Scan for the cell matching the given text and deliver its (x, y) coordinate at center. 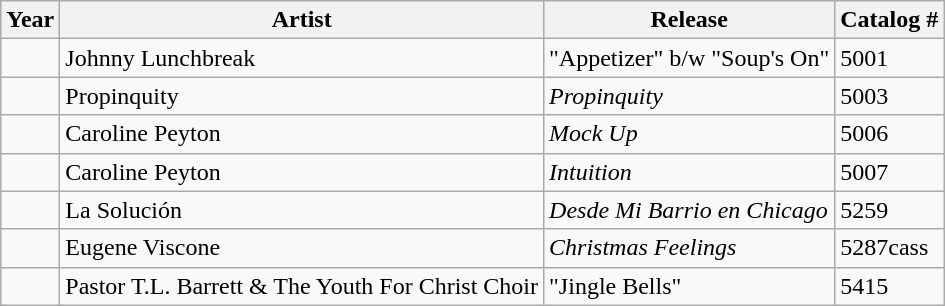
La Solución (302, 210)
Year (30, 20)
Desde Mi Barrio en Chicago (690, 210)
5259 (890, 210)
5006 (890, 134)
5007 (890, 172)
Christmas Feelings (690, 248)
5003 (890, 96)
5287cass (890, 248)
Johnny Lunchbreak (302, 58)
5415 (890, 286)
5001 (890, 58)
Release (690, 20)
Eugene Viscone (302, 248)
"Appetizer" b/w "Soup's On" (690, 58)
Pastor T.L. Barrett & The Youth For Christ Choir (302, 286)
Mock Up (690, 134)
Artist (302, 20)
Intuition (690, 172)
Catalog # (890, 20)
"Jingle Bells" (690, 286)
